Extract the (x, y) coordinate from the center of the cell holding the provided text.  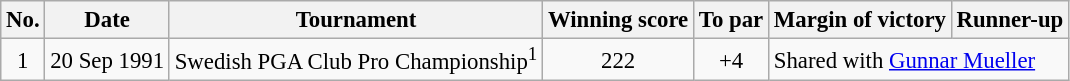
Date (107, 20)
No. (23, 20)
Swedish PGA Club Pro Championship1 (356, 60)
1 (23, 60)
Margin of victory (860, 20)
20 Sep 1991 (107, 60)
To par (732, 20)
Winning score (618, 20)
Shared with Gunnar Mueller (919, 60)
222 (618, 60)
Tournament (356, 20)
+4 (732, 60)
Runner-up (1010, 20)
